Locate the cell with the specified text and output its [x, y] center coordinate. 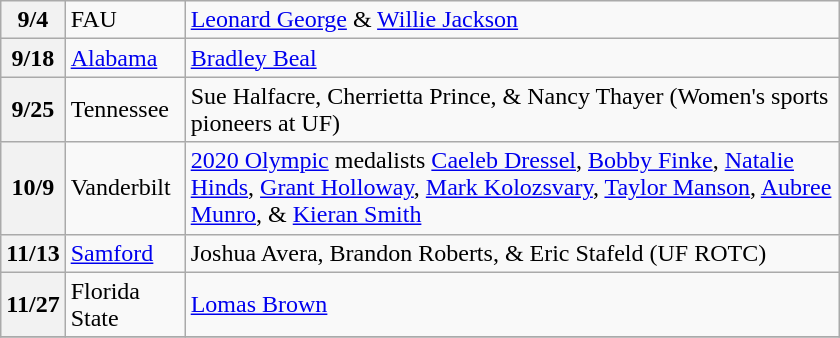
2020 Olympic medalists Caeleb Dressel, Bobby Finke, Natalie Hinds, Grant Holloway, Mark Kolozsvary, Taylor Manson, Aubree Munro, & Kieran Smith [512, 188]
Lomas Brown [512, 304]
11/27 [33, 304]
FAU [125, 20]
9/18 [33, 58]
Joshua Avera, Brandon Roberts, & Eric Stafeld (UF ROTC) [512, 253]
Bradley Beal [512, 58]
Florida State [125, 304]
11/13 [33, 253]
Alabama [125, 58]
Tennessee [125, 110]
9/4 [33, 20]
10/9 [33, 188]
Sue Halfacre, Cherrietta Prince, & Nancy Thayer (Women's sports pioneers at UF) [512, 110]
9/25 [33, 110]
Leonard George & Willie Jackson [512, 20]
Samford [125, 253]
Vanderbilt [125, 188]
